From the cell containing the given text, extract its center point as (X, Y) coordinate. 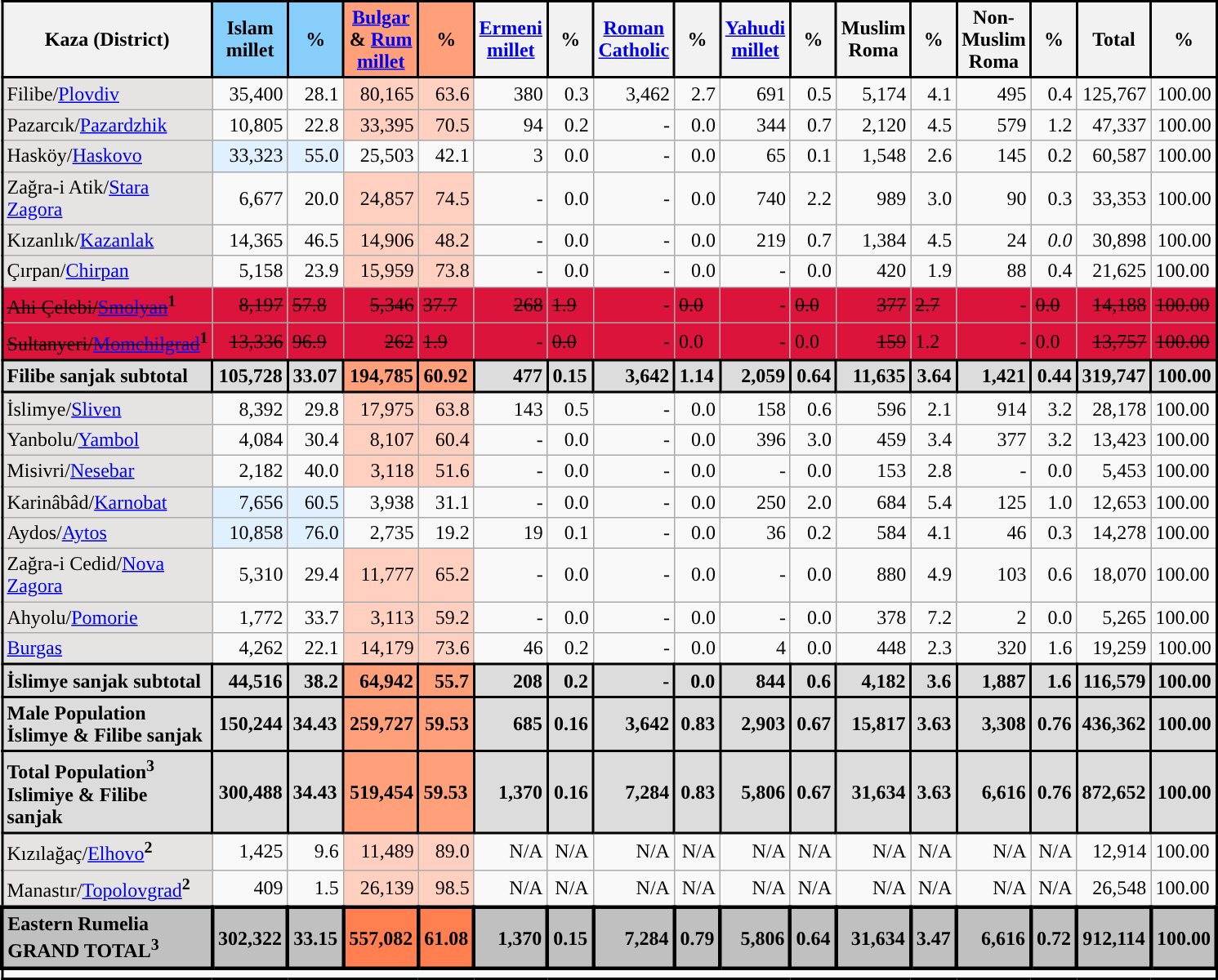
24 (993, 240)
684 (874, 502)
2.8 (934, 470)
Roman Catholic (634, 40)
125 (993, 502)
2.6 (934, 156)
103 (993, 575)
740 (756, 198)
21,625 (1114, 271)
70.5 (446, 125)
Male Populationİslimye & Filibe sanjak (107, 724)
344 (756, 125)
Manastır/Topolovgrad2 (107, 889)
3.4 (934, 439)
2,735 (381, 533)
872,652 (1114, 792)
Hasköy/Haskovo (107, 156)
Kızanlık/Kazanlak (107, 240)
89.0 (446, 851)
396 (756, 439)
28,178 (1114, 408)
145 (993, 156)
380 (511, 93)
26,548 (1114, 889)
96.9 (315, 341)
1,384 (874, 240)
Total (1114, 40)
4,262 (250, 648)
1,548 (874, 156)
Kızılağaç/Elhovo2 (107, 851)
63.6 (446, 93)
12,653 (1114, 502)
28.1 (315, 93)
250 (756, 502)
3,308 (993, 724)
10,858 (250, 533)
4 (756, 648)
İslimye/Sliven (107, 408)
11,635 (874, 376)
19 (511, 533)
8,107 (381, 439)
13,423 (1114, 439)
5,158 (250, 271)
691 (756, 93)
378 (874, 617)
2.3 (934, 648)
Yahudi millet (756, 40)
94 (511, 125)
5,174 (874, 93)
Total Population3 Islimiye & Filibe sanjak (107, 792)
436,362 (1114, 724)
7,656 (250, 502)
12,914 (1114, 851)
44,516 (250, 681)
1,425 (250, 851)
116,579 (1114, 681)
Filibe sanjak subtotal (107, 376)
13,757 (1114, 341)
33.7 (315, 617)
33,353 (1114, 198)
880 (874, 575)
33.07 (315, 376)
Ahi Çelebi/Smolyan1 (107, 305)
Zağra-i Atik/Stara Zagora (107, 198)
3.6 (934, 681)
5,346 (381, 305)
2,059 (756, 376)
Karinâbâd/Karnobat (107, 502)
914 (993, 408)
80,165 (381, 93)
268 (511, 305)
11,489 (381, 851)
10,805 (250, 125)
38.2 (315, 681)
9.6 (315, 851)
30.4 (315, 439)
33,395 (381, 125)
2.2 (813, 198)
448 (874, 648)
2.1 (934, 408)
Muslim Roma (874, 40)
60.4 (446, 439)
8,392 (250, 408)
36 (756, 533)
320 (993, 648)
18,070 (1114, 575)
596 (874, 408)
76.0 (315, 533)
495 (993, 93)
302,322 (250, 938)
5.4 (934, 502)
Filibe/Plovdiv (107, 93)
1.14 (697, 376)
2.0 (813, 502)
584 (874, 533)
208 (511, 681)
14,906 (381, 240)
14,179 (381, 648)
150,244 (250, 724)
47,337 (1114, 125)
159 (874, 341)
Bulgar & Rum millet (381, 40)
1.5 (315, 889)
33.15 (315, 938)
1,772 (250, 617)
14,365 (250, 240)
31.1 (446, 502)
90 (993, 198)
557,082 (381, 938)
3.64 (934, 376)
57.8 (315, 305)
60,587 (1114, 156)
22.1 (315, 648)
4,084 (250, 439)
3,118 (381, 470)
2 (993, 617)
63.8 (446, 408)
17,975 (381, 408)
0.72 (1054, 938)
30,898 (1114, 240)
158 (756, 408)
51.6 (446, 470)
11,777 (381, 575)
409 (250, 889)
0.44 (1054, 376)
15,817 (874, 724)
Burgas (107, 648)
3.47 (934, 938)
74.5 (446, 198)
60.92 (446, 376)
Yanbolu/Yambol (107, 439)
0.79 (697, 938)
262 (381, 341)
88 (993, 271)
Islam millet (250, 40)
5,265 (1114, 617)
73.8 (446, 271)
13,336 (250, 341)
98.5 (446, 889)
37.7 (446, 305)
Çırpan/Chirpan (107, 271)
6,677 (250, 198)
29.8 (315, 408)
48.2 (446, 240)
477 (511, 376)
7.2 (934, 617)
24,857 (381, 198)
14,188 (1114, 305)
60.5 (315, 502)
579 (993, 125)
Non-Muslim Roma (993, 40)
Kaza (District) (107, 40)
259,727 (381, 724)
Ahyolu/Pomorie (107, 617)
219 (756, 240)
459 (874, 439)
35,400 (250, 93)
3 (511, 156)
22.8 (315, 125)
İslimye sanjak subtotal (107, 681)
61.08 (446, 938)
1,421 (993, 376)
42.1 (446, 156)
Eastern Rumelia GRAND TOTAL3 (107, 938)
105,728 (250, 376)
73.6 (446, 648)
64,942 (381, 681)
319,747 (1114, 376)
23.9 (315, 271)
4,182 (874, 681)
153 (874, 470)
55.7 (446, 681)
29.4 (315, 575)
26,139 (381, 889)
125,767 (1114, 93)
25,503 (381, 156)
5,310 (250, 575)
2,120 (874, 125)
55.0 (315, 156)
8,197 (250, 305)
Pazarcık/Pazardzhik (107, 125)
912,114 (1114, 938)
59.2 (446, 617)
844 (756, 681)
5,453 (1114, 470)
2,903 (756, 724)
40.0 (315, 470)
194,785 (381, 376)
3,462 (634, 93)
1,887 (993, 681)
4.9 (934, 575)
Sultanyeri/Momchilgrad1 (107, 341)
14,278 (1114, 533)
Ermeni millet (511, 40)
65 (756, 156)
19,259 (1114, 648)
15,959 (381, 271)
989 (874, 198)
20.0 (315, 198)
3,938 (381, 502)
420 (874, 271)
Aydos/Aytos (107, 533)
685 (511, 724)
33,323 (250, 156)
519,454 (381, 792)
46.5 (315, 240)
Misivri/Nesebar (107, 470)
1.0 (1054, 502)
19.2 (446, 533)
Zağra-i Cedid/Nova Zagora (107, 575)
300,488 (250, 792)
2,182 (250, 470)
143 (511, 408)
3,113 (381, 617)
65.2 (446, 575)
